Capture the cell that displays the provided text and extract its (X, Y) central coordinate. 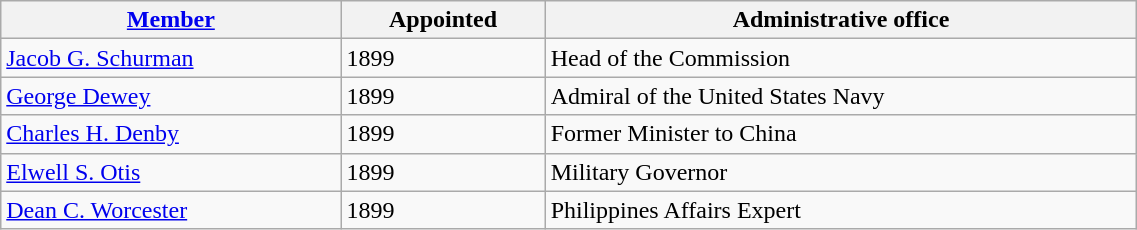
Administrative office (841, 20)
Head of the Commission (841, 58)
Dean C. Worcester (171, 210)
Member (171, 20)
Charles H. Denby (171, 134)
Appointed (443, 20)
Philippines Affairs Expert (841, 210)
Elwell S. Otis (171, 172)
Jacob G. Schurman (171, 58)
Former Minister to China (841, 134)
Admiral of the United States Navy (841, 96)
Military Governor (841, 172)
George Dewey (171, 96)
